Search for the cell housing the specified text and yield its [x, y] center coordinate. 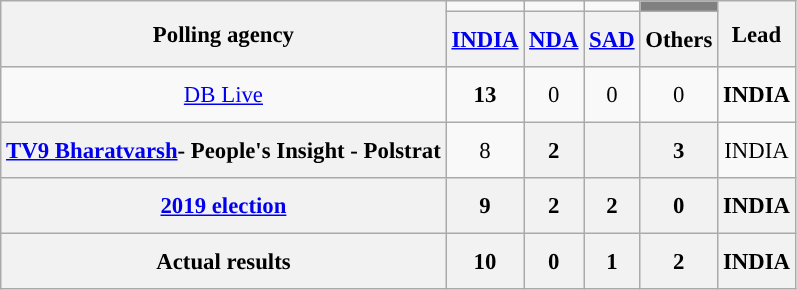
Actual results [224, 262]
3 [679, 151]
Polling agency [224, 34]
9 [485, 206]
NDA [554, 40]
TV9 Bharatvarsh- People's Insight - Polstrat [224, 151]
10 [485, 262]
DB Live [224, 95]
1 [612, 262]
8 [485, 151]
SAD [612, 40]
Lead [757, 34]
13 [485, 95]
Others [679, 40]
2019 election [224, 206]
